Capture the cell that displays the provided text and extract its (X, Y) central coordinate. 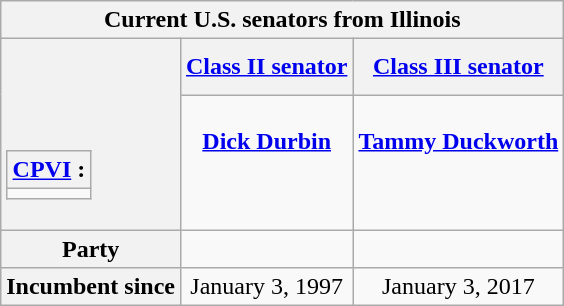
Class III senator (458, 67)
Current U.S. senators from Illinois (282, 20)
January 3, 2017 (458, 287)
Incumbent since (91, 287)
Dick Durbin (266, 162)
Party (91, 249)
January 3, 1997 (266, 287)
Class II senator (266, 67)
Tammy Duckworth (458, 162)
